Return (X, Y) of the center of cell containing provided text 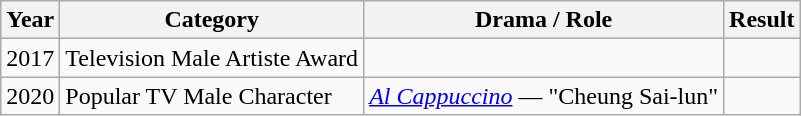
Television Male Artiste Award (212, 58)
Drama / Role (544, 20)
Al Cappuccino — "Cheung Sai-lun" (544, 96)
2017 (30, 58)
Category (212, 20)
Result (762, 20)
Popular TV Male Character (212, 96)
2020 (30, 96)
Year (30, 20)
